Determine the [x, y] coordinate at the center of the cell enclosing the given text.  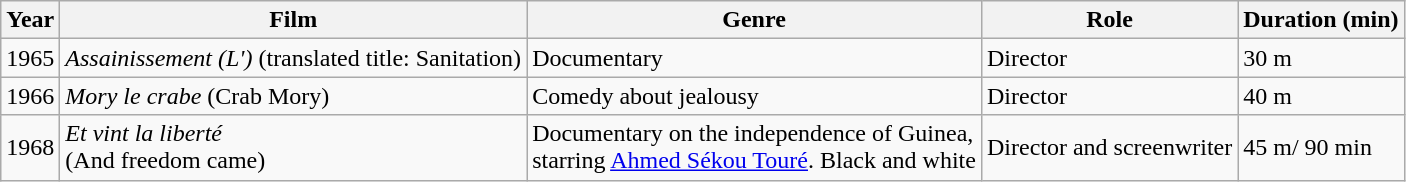
45 m/ 90 min [1321, 148]
1965 [30, 58]
Assainissement (L') (translated title: Sanitation) [294, 58]
1966 [30, 96]
40 m [1321, 96]
Film [294, 20]
Mory le crabe (Crab Mory) [294, 96]
Duration (min) [1321, 20]
Year [30, 20]
Comedy about jealousy [754, 96]
30 m [1321, 58]
Documentary [754, 58]
Genre [754, 20]
Director and screenwriter [1109, 148]
Documentary on the independence of Guinea,starring Ahmed Sékou Touré. Black and white [754, 148]
1968 [30, 148]
Et vint la liberté(And freedom came) [294, 148]
Role [1109, 20]
